Return (x, y) of the center of cell containing provided text 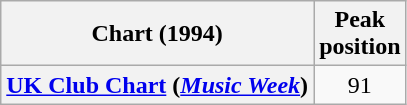
91 (360, 85)
Peakposition (360, 34)
UK Club Chart (Music Week) (158, 85)
Chart (1994) (158, 34)
